Find where the given text appears and provide that cell's center as [X, Y] coordinate. 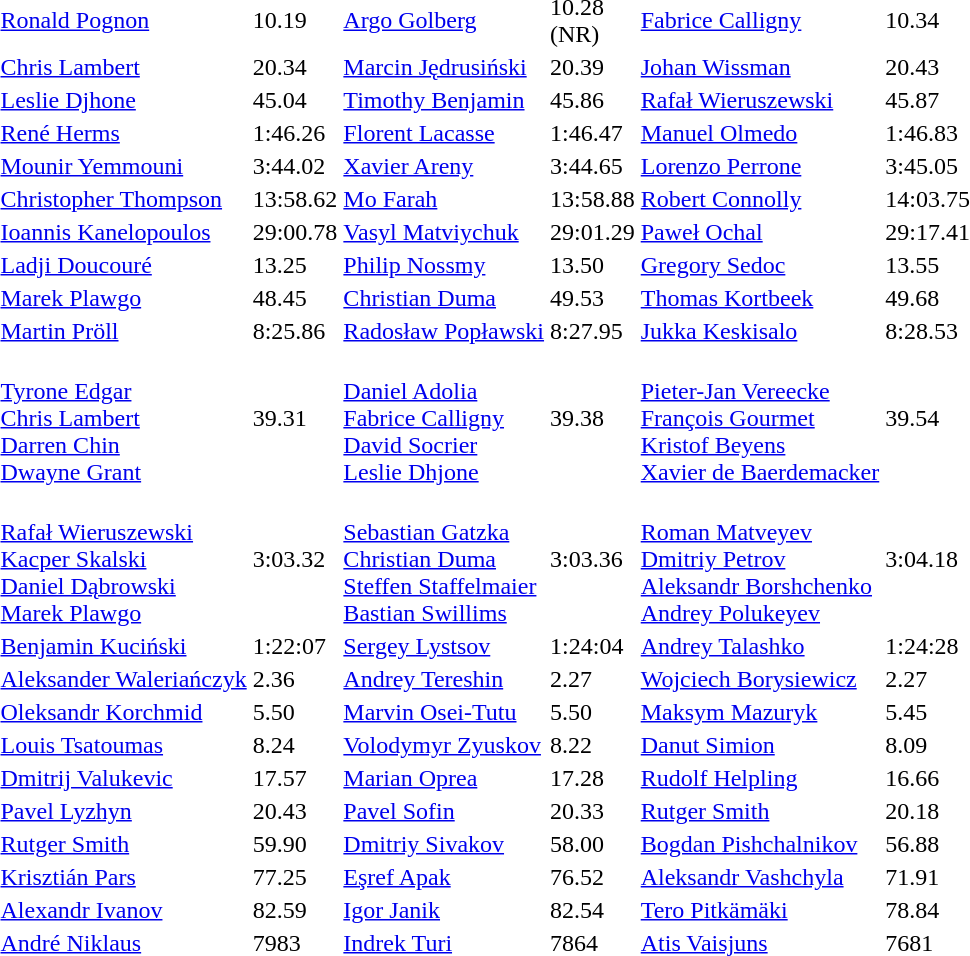
59.90 [295, 844]
Paweł Ochal [760, 232]
29:00.78 [295, 232]
3:44.65 [593, 166]
13:58.88 [593, 199]
39.31 [295, 418]
Andrey Tereshin [444, 679]
3:03.32 [295, 559]
2.27 [593, 679]
Sergey Lystsov [444, 646]
82.59 [295, 910]
Timothy Benjamin [444, 100]
49.53 [593, 298]
39.38 [593, 418]
8:27.95 [593, 331]
Christian Duma [444, 298]
45.86 [593, 100]
76.52 [593, 877]
17.57 [295, 778]
Rafał Wieruszewski [760, 100]
Danut Simion [760, 745]
58.00 [593, 844]
17.28 [593, 778]
Roman Matveyev Dmitriy PetrovAleksandr BorshchenkoAndrey Polukeyev [760, 559]
Manuel Olmedo [760, 133]
Philip Nossmy [444, 265]
13.25 [295, 265]
Lorenzo Perrone [760, 166]
Rudolf Helpling [760, 778]
Tero Pitkämäki [760, 910]
Daniel Adolia Fabrice CallignyDavid SocrierLeslie Dhjone [444, 418]
Pieter-Jan Vereecke François GourmetKristof BeyensXavier de Baerdemacker [760, 418]
8.22 [593, 745]
Pavel Sofin [444, 811]
3:03.36 [593, 559]
2.36 [295, 679]
Eşref Apak [444, 877]
Marian Oprea [444, 778]
13.50 [593, 265]
45.04 [295, 100]
3:44.02 [295, 166]
29:01.29 [593, 232]
Xavier Areny [444, 166]
20.39 [593, 67]
Aleksandr Vashchyla [760, 877]
1:22:07 [295, 646]
1:46.47 [593, 133]
Sebastian Gatzka Christian DumaSteffen StaffelmaierBastian Swillims [444, 559]
77.25 [295, 877]
Bogdan Pishchalnikov [760, 844]
Igor Janik [444, 910]
Wojciech Borysiewicz [760, 679]
48.45 [295, 298]
Marcin Jędrusiński [444, 67]
Radosław Popławski [444, 331]
20.34 [295, 67]
Andrey Talashko [760, 646]
1:24:04 [593, 646]
Mo Farah [444, 199]
Gregory Sedoc [760, 265]
13:58.62 [295, 199]
Volodymyr Zyuskov [444, 745]
Dmitriy Sivakov [444, 844]
Marvin Osei-Tutu [444, 712]
Vasyl Matviychuk [444, 232]
20.33 [593, 811]
8.24 [295, 745]
20.43 [295, 811]
Thomas Kortbeek [760, 298]
Maksym Mazuryk [760, 712]
1:46.26 [295, 133]
8:25.86 [295, 331]
Florent Lacasse [444, 133]
82.54 [593, 910]
Robert Connolly [760, 199]
Rutger Smith [760, 811]
Jukka Keskisalo [760, 331]
Johan Wissman [760, 67]
